For the text-containing cell, return its midpoint in (X, Y) coordinate format. 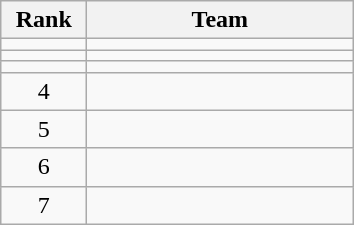
6 (44, 167)
4 (44, 91)
Team (220, 20)
5 (44, 129)
Rank (44, 20)
7 (44, 205)
